Scan for the cell matching the given text and deliver its [X, Y] coordinate at center. 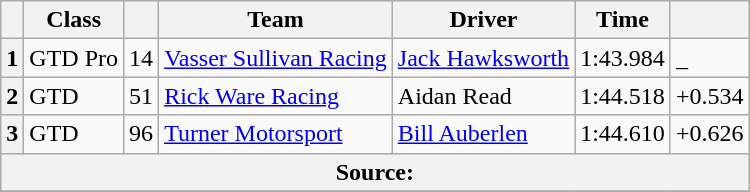
Source: [375, 172]
+0.534 [710, 96]
96 [142, 134]
Jack Hawksworth [483, 58]
Turner Motorsport [276, 134]
Rick Ware Racing [276, 96]
_ [710, 58]
+0.626 [710, 134]
Time [623, 20]
51 [142, 96]
Class [74, 20]
1:43.984 [623, 58]
Bill Auberlen [483, 134]
Vasser Sullivan Racing [276, 58]
Aidan Read [483, 96]
14 [142, 58]
1:44.518 [623, 96]
2 [12, 96]
1:44.610 [623, 134]
GTD Pro [74, 58]
3 [12, 134]
Driver [483, 20]
Team [276, 20]
1 [12, 58]
